Return [X, Y] of the center of cell containing provided text 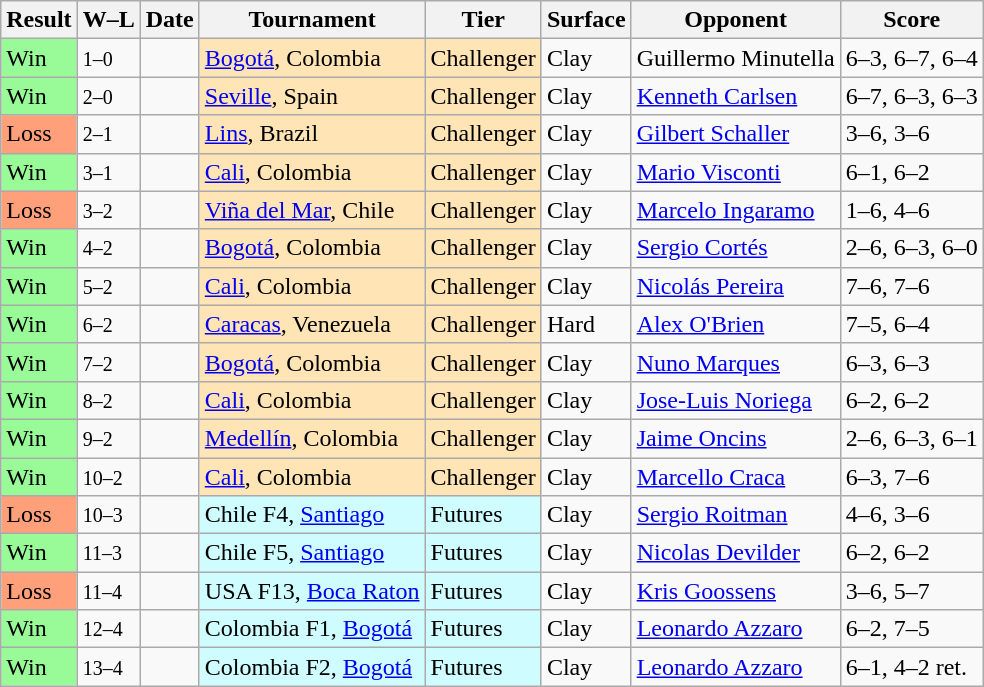
W–L [108, 20]
13–4 [108, 667]
6–1, 4–2 ret. [912, 667]
7–6, 7–6 [912, 286]
3–6, 3–6 [912, 134]
3–6, 5–7 [912, 591]
6–3, 6–7, 6–4 [912, 58]
Gilbert Schaller [736, 134]
Surface [586, 20]
1–0 [108, 58]
10–3 [108, 515]
Sergio Roitman [736, 515]
Jaime Oncins [736, 438]
11–4 [108, 591]
Mario Visconti [736, 172]
5–2 [108, 286]
3–1 [108, 172]
4–6, 3–6 [912, 515]
Viña del Mar, Chile [312, 210]
Guillermo Minutella [736, 58]
USA F13, Boca Raton [312, 591]
9–2 [108, 438]
6–2 [108, 324]
4–2 [108, 248]
Colombia F2, Bogotá [312, 667]
Sergio Cortés [736, 248]
Nicolás Pereira [736, 286]
Colombia F1, Bogotá [312, 629]
Marcello Craca [736, 477]
Chile F5, Santiago [312, 553]
2–6, 6–3, 6–1 [912, 438]
8–2 [108, 400]
6–1, 6–2 [912, 172]
Medellín, Colombia [312, 438]
Result [39, 20]
2–1 [108, 134]
Kenneth Carlsen [736, 96]
12–4 [108, 629]
6–3, 7–6 [912, 477]
7–5, 6–4 [912, 324]
6–7, 6–3, 6–3 [912, 96]
2–0 [108, 96]
Opponent [736, 20]
10–2 [108, 477]
Seville, Spain [312, 96]
Tier [483, 20]
Caracas, Venezuela [312, 324]
Kris Goossens [736, 591]
Marcelo Ingaramo [736, 210]
Nuno Marques [736, 362]
Lins, Brazil [312, 134]
2–6, 6–3, 6–0 [912, 248]
Score [912, 20]
Date [170, 20]
Hard [586, 324]
Chile F4, Santiago [312, 515]
3–2 [108, 210]
Alex O'Brien [736, 324]
6–3, 6–3 [912, 362]
11–3 [108, 553]
Tournament [312, 20]
Jose-Luis Noriega [736, 400]
6–2, 7–5 [912, 629]
1–6, 4–6 [912, 210]
Nicolas Devilder [736, 553]
7–2 [108, 362]
